Output the (X, Y) coordinate of the center of the cell containing the given text.  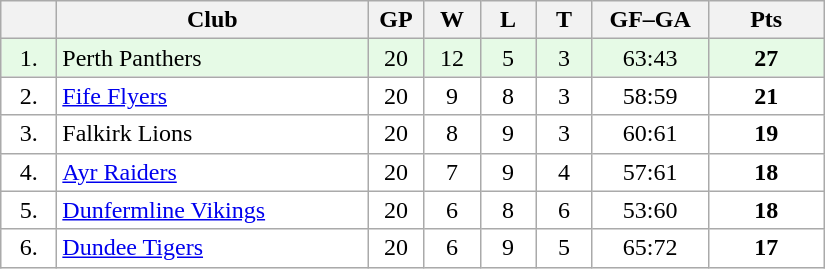
Perth Panthers (212, 58)
Pts (766, 20)
GF–GA (650, 20)
GP (396, 20)
W (452, 20)
5. (29, 210)
60:61 (650, 134)
Dundee Tigers (212, 248)
17 (766, 248)
7 (452, 172)
L (508, 20)
Club (212, 20)
65:72 (650, 248)
3. (29, 134)
53:60 (650, 210)
Fife Flyers (212, 96)
Ayr Raiders (212, 172)
Dunfermline Vikings (212, 210)
Falkirk Lions (212, 134)
57:61 (650, 172)
2. (29, 96)
58:59 (650, 96)
27 (766, 58)
T (564, 20)
4. (29, 172)
63:43 (650, 58)
12 (452, 58)
6. (29, 248)
21 (766, 96)
19 (766, 134)
1. (29, 58)
4 (564, 172)
